Extract the [X, Y] coordinate from the center of the cell holding the provided text.  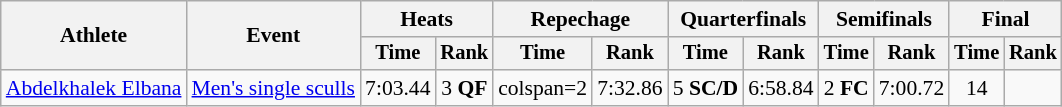
7:03.44 [398, 88]
Event [274, 36]
Quarterfinals [744, 19]
Heats [426, 19]
Final [1005, 19]
3 QF [465, 88]
Athlete [94, 36]
7:32.86 [630, 88]
2 FC [846, 88]
Abdelkhalek Elbana [94, 88]
6:58.84 [780, 88]
14 [976, 88]
Semifinals [884, 19]
Men's single sculls [274, 88]
colspan=2 [542, 88]
7:00.72 [912, 88]
5 SC/D [706, 88]
Repechage [580, 19]
